From the cell containing the given text, extract its center point as [x, y] coordinate. 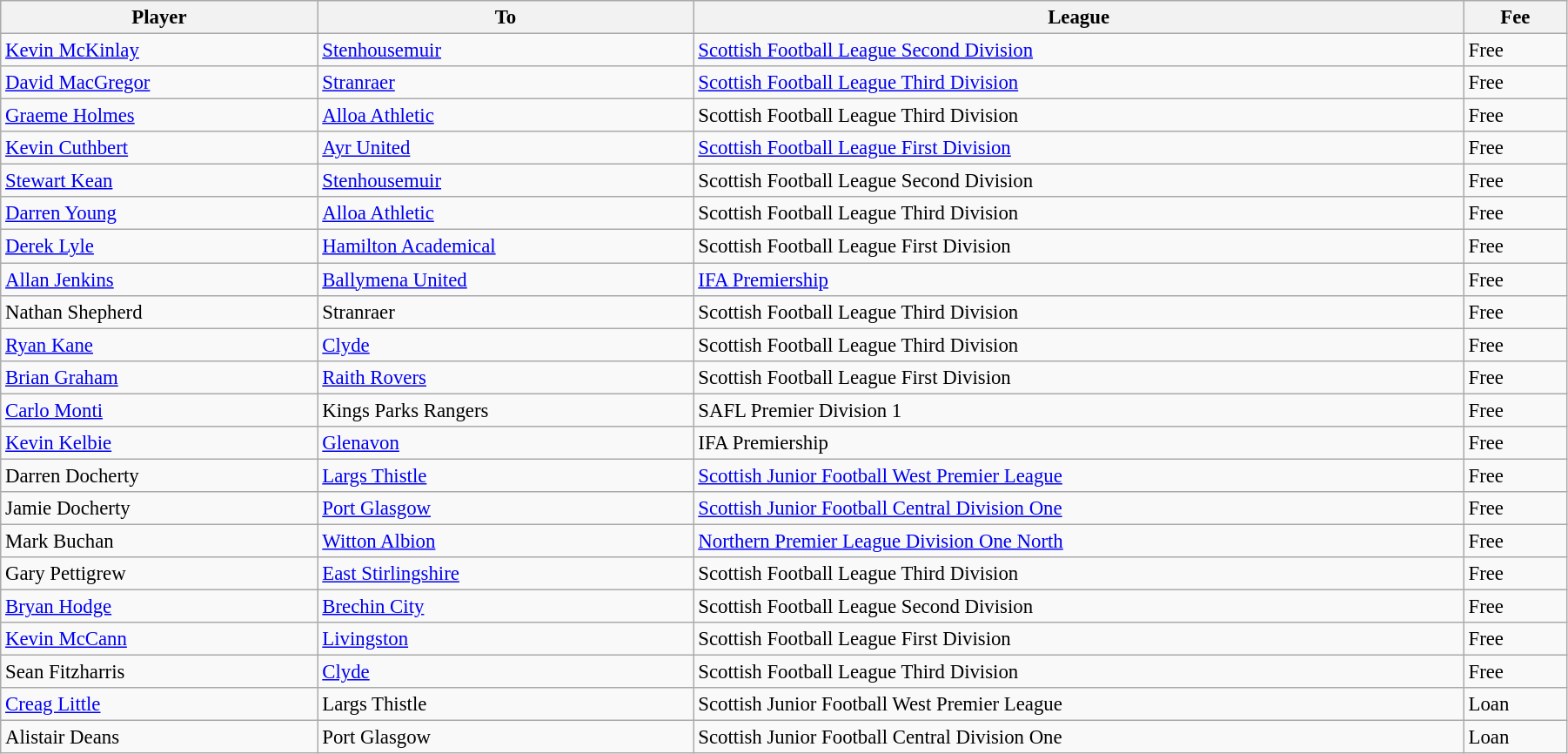
Raith Rovers [506, 377]
David MacGregor [159, 83]
Jamie Docherty [159, 508]
Kings Parks Rangers [506, 410]
Glenavon [506, 443]
SAFL Premier Division 1 [1079, 410]
Carlo Monti [159, 410]
Ballymena United [506, 279]
Derek Lyle [159, 246]
To [506, 17]
Kevin Kelbie [159, 443]
Allan Jenkins [159, 279]
Bryan Hodge [159, 607]
Stewart Kean [159, 181]
Hamilton Academical [506, 246]
Ryan Kane [159, 345]
East Stirlingshire [506, 574]
Darren Young [159, 213]
Kevin McKinlay [159, 50]
Alistair Deans [159, 737]
Darren Docherty [159, 475]
Nathan Shepherd [159, 312]
Ayr United [506, 148]
Gary Pettigrew [159, 574]
Livingston [506, 639]
League [1079, 17]
Creag Little [159, 704]
Fee [1515, 17]
Northern Premier League Division One North [1079, 541]
Graeme Holmes [159, 116]
Kevin McCann [159, 639]
Brechin City [506, 607]
Sean Fitzharris [159, 672]
Kevin Cuthbert [159, 148]
Mark Buchan [159, 541]
Witton Albion [506, 541]
Player [159, 17]
Brian Graham [159, 377]
